Find where the given text appears and provide that cell's center as [x, y] coordinate. 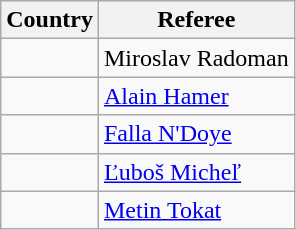
Metin Tokat [196, 210]
Miroslav Radoman [196, 58]
Ľuboš Micheľ [196, 172]
Referee [196, 20]
Alain Hamer [196, 96]
Country [50, 20]
Falla N'Doye [196, 134]
